Search for the cell housing the specified text and yield its (X, Y) center coordinate. 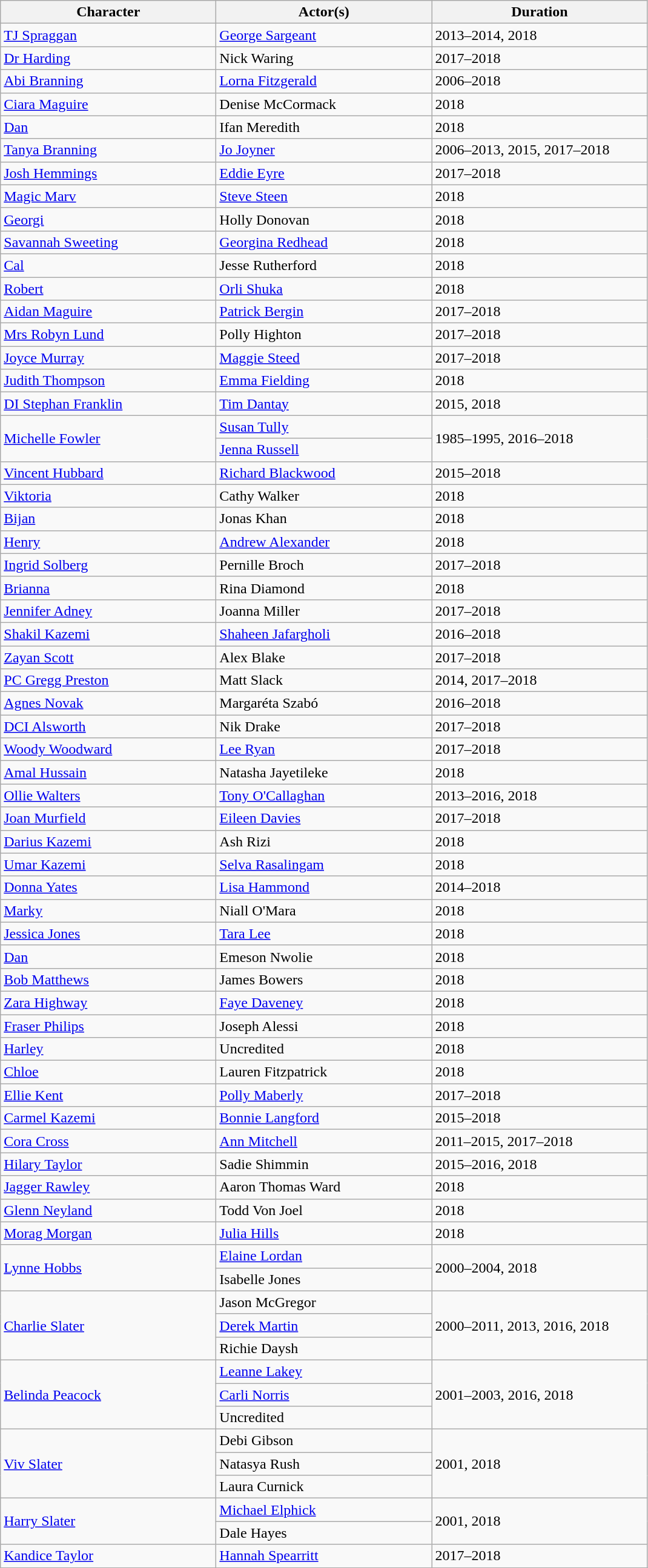
Joseph Alessi (324, 1026)
Georgina Redhead (324, 242)
Margaréta Szabó (324, 703)
Derek Martin (324, 1325)
Zayan Scott (108, 657)
Jessica Jones (108, 934)
Lisa Hammond (324, 888)
Eddie Eyre (324, 173)
George Sargeant (324, 35)
Belinda Peacock (108, 1394)
2001–2003, 2016, 2018 (540, 1394)
2000–2011, 2013, 2016, 2018 (540, 1325)
Robert (108, 289)
Carli Norris (324, 1394)
2013–2014, 2018 (540, 35)
Jo Joyner (324, 150)
Matt Slack (324, 680)
Carmel Kazemi (108, 1118)
Woody Woodward (108, 749)
Lee Ryan (324, 749)
Rina Diamond (324, 588)
Eileen Davies (324, 819)
2006–2018 (540, 81)
Harry Slater (108, 1521)
Ollie Walters (108, 796)
Natasya Rush (324, 1464)
Kandice Taylor (108, 1556)
Character (108, 12)
Holly Donovan (324, 219)
Elaine Lordan (324, 1256)
Orli Shuka (324, 289)
Cathy Walker (324, 496)
DCI Alsworth (108, 726)
Andrew Alexander (324, 542)
Faye Daveney (324, 1003)
Emeson Nwolie (324, 957)
Isabelle Jones (324, 1279)
Joan Murfield (108, 819)
Viktoria (108, 496)
Lynne Hobbs (108, 1268)
Bob Matthews (108, 980)
2015, 2018 (540, 404)
Amal Hussain (108, 772)
Brianna (108, 588)
Ciara Maguire (108, 104)
Nick Waring (324, 58)
PC Gregg Preston (108, 680)
Josh Hemmings (108, 173)
Ash Rizi (324, 842)
Fraser Philips (108, 1026)
Henry (108, 542)
Michael Elphick (324, 1510)
Shakil Kazemi (108, 634)
Ifan Meredith (324, 127)
Richard Blackwood (324, 473)
2006–2013, 2015, 2017–2018 (540, 150)
Georgi (108, 219)
Mrs Robyn Lund (108, 335)
Marky (108, 911)
Judith Thompson (108, 381)
Jesse Rutherford (324, 265)
Aidan Maguire (108, 312)
Jennifer Adney (108, 611)
2000–2004, 2018 (540, 1268)
Ingrid Solberg (108, 565)
Dr Harding (108, 58)
Ann Mitchell (324, 1141)
Todd Von Joel (324, 1210)
Shaheen Jafargholi (324, 634)
Savannah Sweeting (108, 242)
Michelle Fowler (108, 438)
Natasha Jayetileke (324, 772)
Laura Curnick (324, 1487)
Cora Cross (108, 1141)
Abi Branning (108, 81)
Viv Slater (108, 1464)
Jason McGregor (324, 1302)
Jonas Khan (324, 519)
Polly Maberly (324, 1095)
Cal (108, 265)
2013–2016, 2018 (540, 796)
Dale Hayes (324, 1533)
Steve Steen (324, 196)
Joanna Miller (324, 611)
Chloe (108, 1072)
Aaron Thomas Ward (324, 1187)
Jenna Russell (324, 450)
Tony O'Callaghan (324, 796)
Tim Dantay (324, 404)
Susan Tully (324, 427)
Morag Morgan (108, 1233)
2014, 2017–2018 (540, 680)
Hilary Taylor (108, 1164)
Sadie Shimmin (324, 1164)
Patrick Bergin (324, 312)
Vincent Hubbard (108, 473)
2014–2018 (540, 888)
Duration (540, 12)
Pernille Broch (324, 565)
Niall O'Mara (324, 911)
TJ Spraggan (108, 35)
Donna Yates (108, 888)
Polly Highton (324, 335)
Bijan (108, 519)
Jagger Rawley (108, 1187)
Denise McCormack (324, 104)
Selva Rasalingam (324, 865)
Ellie Kent (108, 1095)
Richie Daysh (324, 1348)
Julia Hills (324, 1233)
Hannah Spearritt (324, 1556)
Lauren Fitzpatrick (324, 1072)
Glenn Neyland (108, 1210)
Umar Kazemi (108, 865)
1985–1995, 2016–2018 (540, 438)
Debi Gibson (324, 1441)
Bonnie Langford (324, 1118)
Tanya Branning (108, 150)
Agnes Novak (108, 703)
Harley (108, 1049)
2011–2015, 2017–2018 (540, 1141)
DI Stephan Franklin (108, 404)
2015–2016, 2018 (540, 1164)
James Bowers (324, 980)
Nik Drake (324, 726)
Lorna Fitzgerald (324, 81)
Zara Highway (108, 1003)
Maggie Steed (324, 358)
Emma Fielding (324, 381)
Leanne Lakey (324, 1371)
Charlie Slater (108, 1325)
Darius Kazemi (108, 842)
Magic Marv (108, 196)
Actor(s) (324, 12)
Joyce Murray (108, 358)
Tara Lee (324, 934)
Alex Blake (324, 657)
